Pinpoint the cell where the given text exists, returning its [x, y] midpoint coordinate. 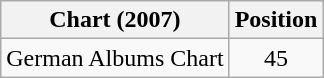
Position [276, 20]
45 [276, 58]
Chart (2007) [115, 20]
German Albums Chart [115, 58]
